Provide the (x, y) coordinate of the cell's center where the given text is located.  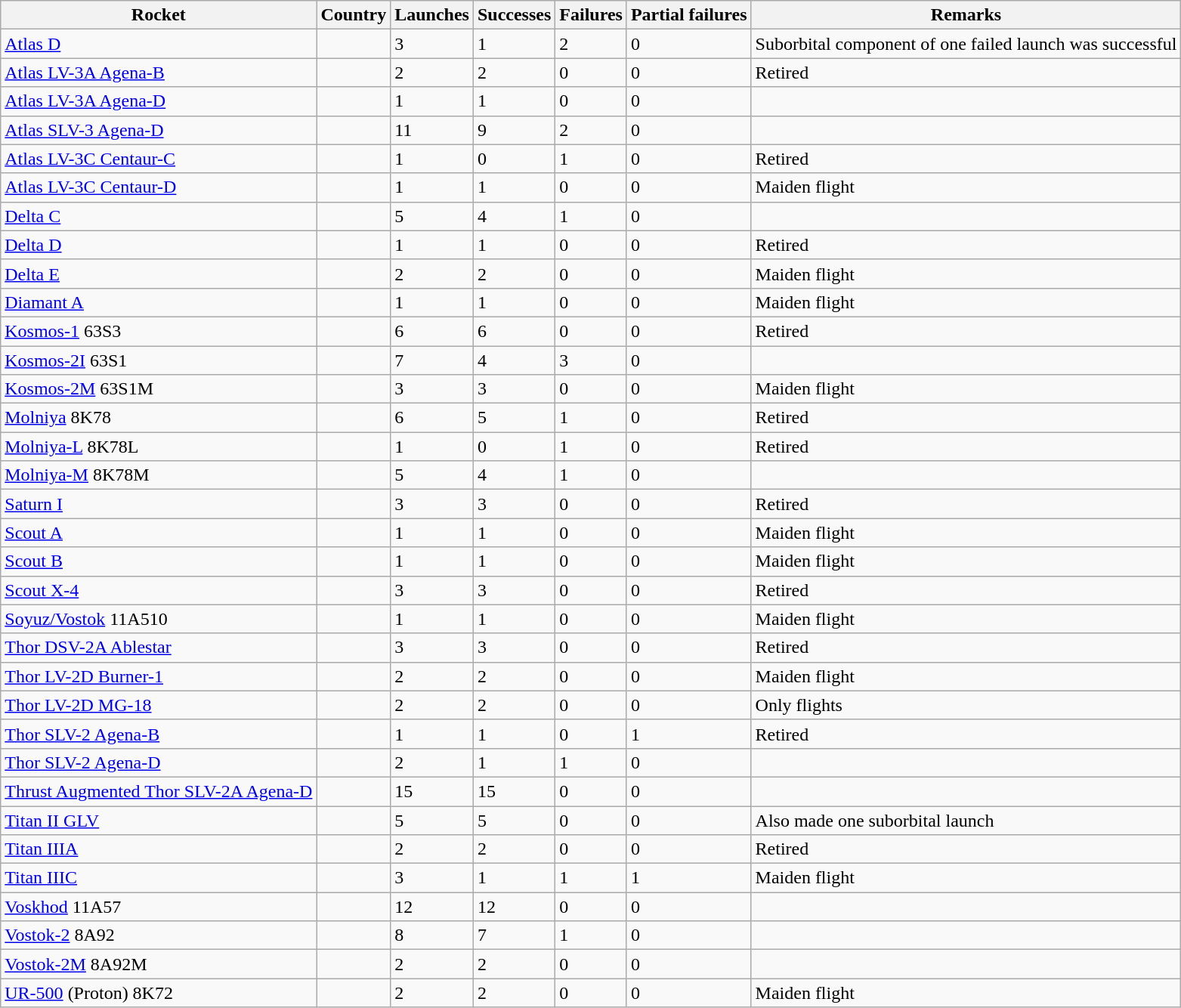
Kosmos-2I 63S1 (159, 360)
Delta E (159, 274)
Successes (514, 15)
Kosmos-2M 63S1M (159, 389)
Thor LV-2D Burner-1 (159, 676)
Atlas SLV-3 Agena-D (159, 130)
Vostok-2 8A92 (159, 935)
9 (514, 130)
Saturn I (159, 504)
Scout B (159, 561)
Thrust Augmented Thor SLV-2A Agena-D (159, 791)
Delta C (159, 216)
Titan IIIC (159, 878)
Atlas LV-3A Agena-B (159, 73)
8 (432, 935)
Vostok-2M 8A92M (159, 964)
Titan II GLV (159, 820)
Atlas LV-3C Centaur-C (159, 159)
11 (432, 130)
Kosmos-1 63S3 (159, 331)
Only flights (966, 705)
Voskhod 11A57 (159, 907)
Also made one suborbital launch (966, 820)
Molniya-L 8K78L (159, 447)
Molniya-M 8K78M (159, 475)
Suborbital component of one failed launch was successful (966, 44)
Launches (432, 15)
Rocket (159, 15)
Molniya 8K78 (159, 418)
Country (354, 15)
Atlas D (159, 44)
Thor SLV-2 Agena-B (159, 734)
Atlas LV-3A Agena-D (159, 101)
Thor DSV-2A Ablestar (159, 648)
Scout A (159, 533)
Diamant A (159, 302)
Atlas LV-3C Centaur-D (159, 187)
Delta D (159, 245)
Partial failures (689, 15)
Remarks (966, 15)
Failures (591, 15)
Thor LV-2D MG-18 (159, 705)
Soyuz/Vostok 11A510 (159, 619)
Thor SLV-2 Agena-D (159, 762)
UR-500 (Proton) 8K72 (159, 993)
Scout X-4 (159, 590)
Titan IIIA (159, 849)
